Scan for the cell matching the given text and deliver its [x, y] coordinate at center. 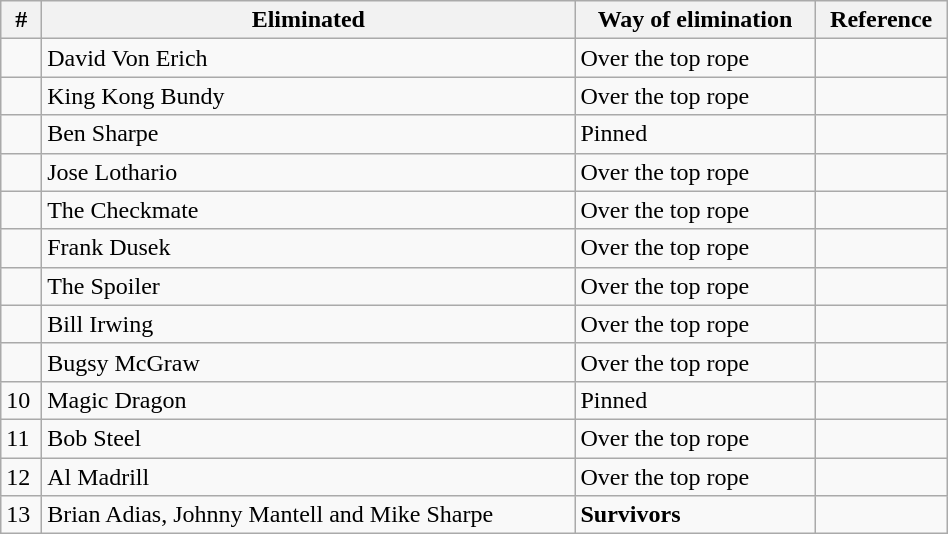
12 [22, 477]
Reference [881, 20]
10 [22, 400]
David Von Erich [308, 58]
Way of elimination [695, 20]
13 [22, 515]
Eliminated [308, 20]
Brian Adias, Johnny Mantell and Mike Sharpe [308, 515]
Al Madrill [308, 477]
Magic Dragon [308, 400]
Survivors [695, 515]
Bob Steel [308, 438]
Bill Irwing [308, 324]
The Checkmate [308, 210]
The Spoiler [308, 286]
11 [22, 438]
Frank Dusek [308, 248]
Bugsy McGraw [308, 362]
# [22, 20]
Jose Lothario [308, 172]
Ben Sharpe [308, 134]
King Kong Bundy [308, 96]
